Capture the cell that displays the provided text and extract its [X, Y] central coordinate. 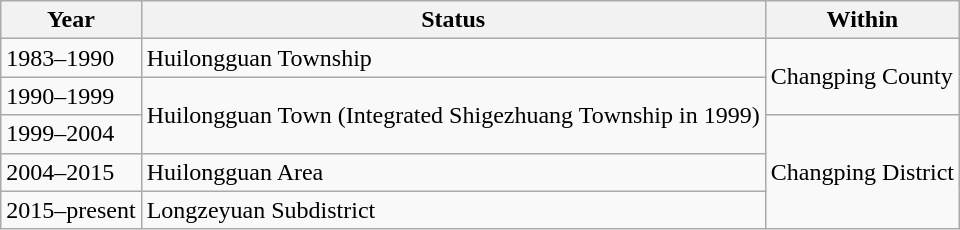
Changping District [862, 172]
Status [453, 20]
Year [71, 20]
Huilongguan Area [453, 172]
1999–2004 [71, 134]
1990–1999 [71, 96]
Within [862, 20]
Huilongguan Town (Integrated Shigezhuang Township in 1999) [453, 115]
2015–present [71, 210]
2004–2015 [71, 172]
Longzeyuan Subdistrict [453, 210]
1983–1990 [71, 58]
Huilongguan Township [453, 58]
Changping County [862, 77]
